Find where the given text appears and provide that cell's center as [x, y] coordinate. 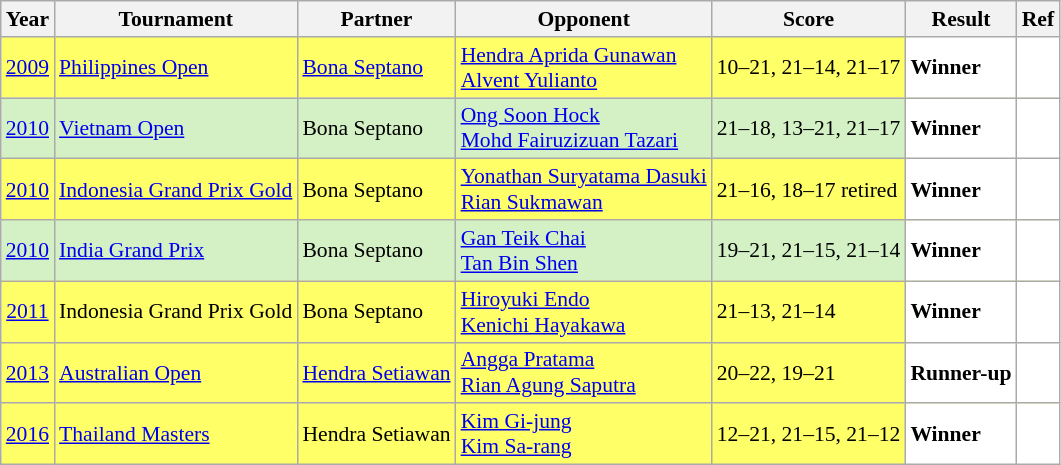
Yonathan Suryatama Dasuki Rian Sukmawan [584, 190]
2009 [28, 68]
Angga Pratama Rian Agung Saputra [584, 372]
India Grand Prix [176, 250]
Kim Gi-jung Kim Sa-rang [584, 434]
Gan Teik Chai Tan Bin Shen [584, 250]
10–21, 21–14, 21–17 [809, 68]
Tournament [176, 19]
21–13, 21–14 [809, 312]
Ref [1038, 19]
Ong Soon Hock Mohd Fairuzizuan Tazari [584, 128]
Year [28, 19]
Opponent [584, 19]
2011 [28, 312]
Score [809, 19]
Philippines Open [176, 68]
Australian Open [176, 372]
Vietnam Open [176, 128]
Hendra Aprida Gunawan Alvent Yulianto [584, 68]
21–18, 13–21, 21–17 [809, 128]
12–21, 21–15, 21–12 [809, 434]
Result [960, 19]
Thailand Masters [176, 434]
2016 [28, 434]
21–16, 18–17 retired [809, 190]
Partner [376, 19]
2013 [28, 372]
20–22, 19–21 [809, 372]
19–21, 21–15, 21–14 [809, 250]
Runner-up [960, 372]
Hiroyuki Endo Kenichi Hayakawa [584, 312]
